Pinpoint the cell where the given text exists, returning its [x, y] midpoint coordinate. 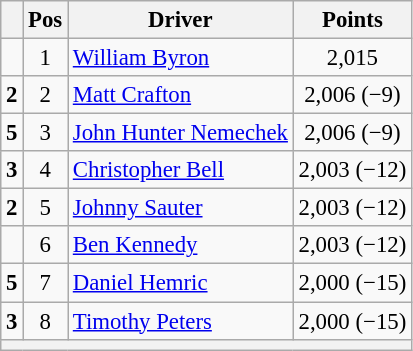
1 [46, 58]
2,015 [352, 58]
William Byron [181, 58]
Ben Kennedy [181, 245]
Daniel Hemric [181, 283]
4 [46, 170]
John Hunter Nemechek [181, 133]
7 [46, 283]
Pos [46, 20]
Driver [181, 20]
Johnny Sauter [181, 208]
Matt Crafton [181, 95]
8 [46, 321]
Christopher Bell [181, 170]
Points [352, 20]
Timothy Peters [181, 321]
6 [46, 245]
